Search for the cell housing the specified text and yield its [x, y] center coordinate. 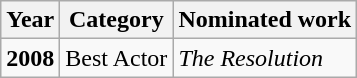
Year [30, 20]
Nominated work [265, 20]
Category [116, 20]
Best Actor [116, 58]
2008 [30, 58]
The Resolution [265, 58]
